Determine the [x, y] coordinate at the center of the cell enclosing the given text.  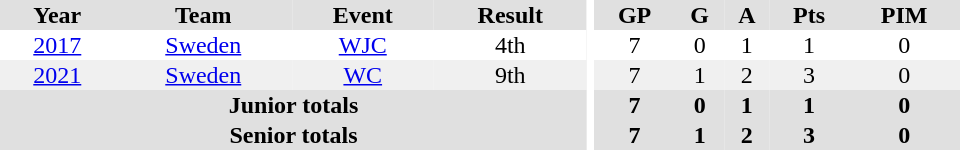
4th [511, 45]
Pts [810, 15]
9th [511, 75]
A [747, 15]
2017 [58, 45]
G [700, 15]
Junior totals [294, 105]
PIM [904, 15]
Year [58, 15]
Team [204, 15]
WC [363, 75]
Event [363, 15]
Senior totals [294, 135]
GP [635, 15]
Result [511, 15]
WJC [363, 45]
2021 [58, 75]
